Search for the cell housing the specified text and yield its [X, Y] center coordinate. 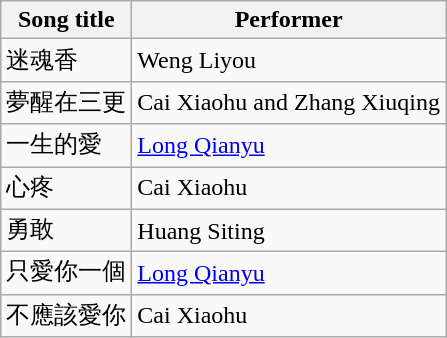
Cai Xiaohu and Zhang Xiuqing [289, 102]
Weng Liyou [289, 60]
一生的愛 [66, 146]
夢醒在三更 [66, 102]
Performer [289, 20]
勇敢 [66, 230]
迷魂香 [66, 60]
只愛你一個 [66, 274]
Huang Siting [289, 230]
Song title [66, 20]
心疼 [66, 188]
不應該愛你 [66, 316]
